Search for the cell housing the specified text and yield its (X, Y) center coordinate. 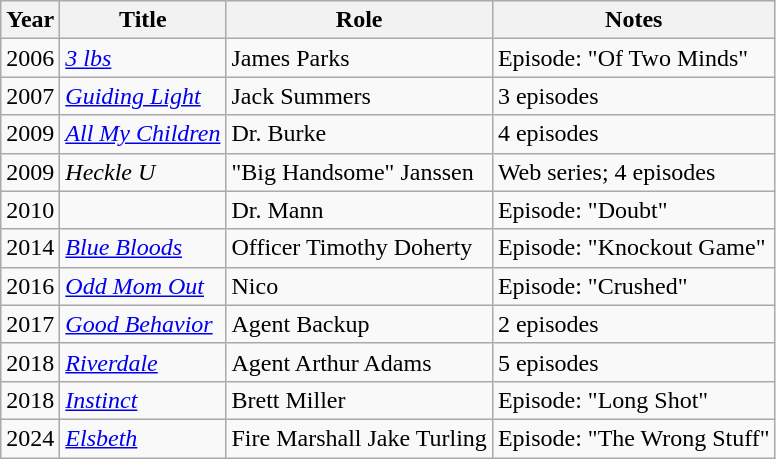
Role (359, 20)
Jack Summers (359, 96)
Episode: "Doubt" (634, 210)
Guiding Light (143, 96)
Officer Timothy Doherty (359, 248)
Brett Miller (359, 400)
3 lbs (143, 58)
Riverdale (143, 362)
Nico (359, 286)
Instinct (143, 400)
Agent Arthur Adams (359, 362)
Elsbeth (143, 438)
Episode: "Of Two Minds" (634, 58)
Agent Backup (359, 324)
2007 (30, 96)
2 episodes (634, 324)
Web series; 4 episodes (634, 172)
Dr. Burke (359, 134)
Episode: "Crushed" (634, 286)
Notes (634, 20)
2014 (30, 248)
2024 (30, 438)
2006 (30, 58)
2017 (30, 324)
2010 (30, 210)
"Big Handsome" Janssen (359, 172)
Year (30, 20)
3 episodes (634, 96)
James Parks (359, 58)
Episode: "Knockout Game" (634, 248)
2016 (30, 286)
Dr. Mann (359, 210)
All My Children (143, 134)
4 episodes (634, 134)
Heckle U (143, 172)
Episode: "The Wrong Stuff" (634, 438)
Odd Mom Out (143, 286)
Title (143, 20)
Blue Bloods (143, 248)
Good Behavior (143, 324)
Fire Marshall Jake Turling (359, 438)
5 episodes (634, 362)
Episode: "Long Shot" (634, 400)
